Determine the (X, Y) coordinate at the center of the cell enclosing the given text.  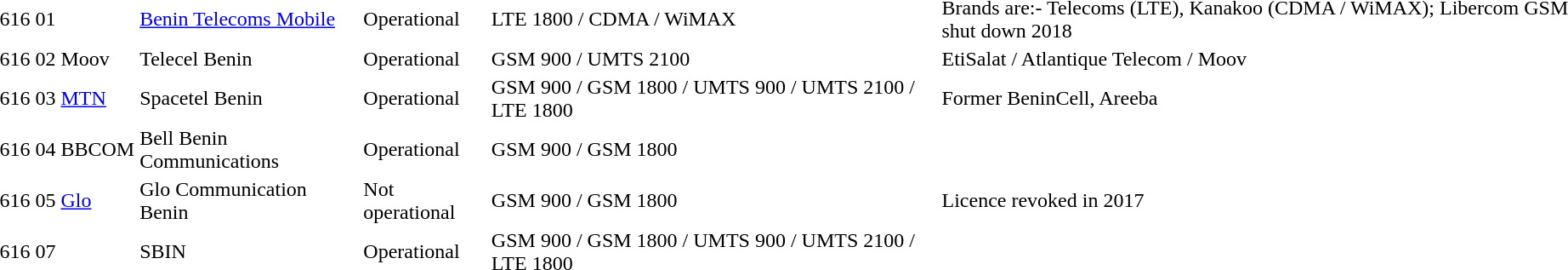
Glo Communication Benin (249, 201)
MTN (98, 99)
Spacetel Benin (249, 99)
03 (46, 99)
05 (46, 201)
02 (46, 59)
Moov (98, 59)
04 (46, 150)
Glo (98, 201)
Bell Benin Communications (249, 150)
GSM 900 / UMTS 2100 (714, 59)
GSM 900 / GSM 1800 / UMTS 900 / UMTS 2100 / LTE 1800 (714, 99)
Not operational (425, 201)
Telecel Benin (249, 59)
BBCOM (98, 150)
